Output the [x, y] coordinate of the center of the cell containing the given text.  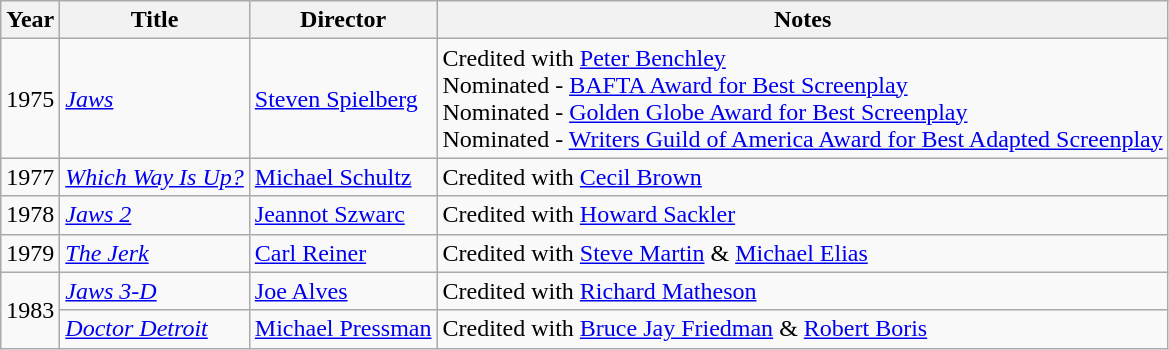
Steven Spielberg [343, 98]
1975 [30, 98]
1977 [30, 177]
1978 [30, 215]
Doctor Detroit [154, 329]
Which Way Is Up? [154, 177]
Credited with Steve Martin & Michael Elias [802, 253]
Joe Alves [343, 291]
Jaws [154, 98]
1983 [30, 310]
Credited with Cecil Brown [802, 177]
Year [30, 20]
1979 [30, 253]
Carl Reiner [343, 253]
Director [343, 20]
Credited with Howard Sackler [802, 215]
The Jerk [154, 253]
Credited with Bruce Jay Friedman & Robert Boris [802, 329]
Notes [802, 20]
Title [154, 20]
Jaws 3-D [154, 291]
Credited with Richard Matheson [802, 291]
Michael Schultz [343, 177]
Jeannot Szwarc [343, 215]
Michael Pressman [343, 329]
Jaws 2 [154, 215]
